Output the (X, Y) coordinate of the center of the cell containing the given text.  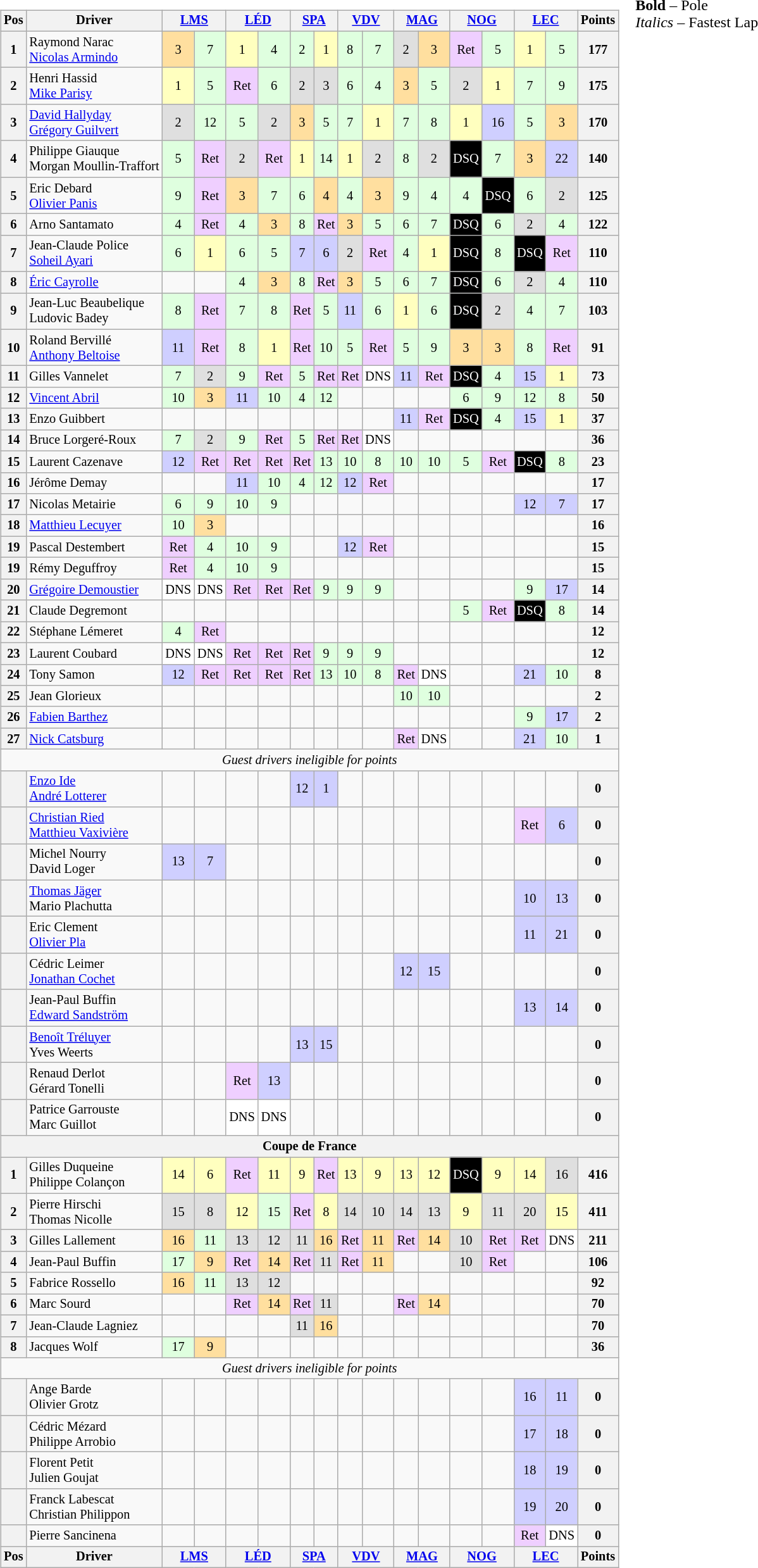
Jean-Claude Lagniez (94, 1326)
27 (13, 739)
Gilles Duqueine Philippe Colançon (94, 1176)
50 (598, 398)
Eric Debard Olivier Panis (94, 196)
103 (598, 311)
26 (13, 717)
Michel Nourry David Loger (94, 862)
Henri Hassid Mike Parisy (94, 86)
Patrice Garrouste Marc Guillot (94, 1117)
Jean Glorieux (94, 696)
Arno Santamato (94, 225)
Éric Cayrolle (94, 282)
106 (598, 1262)
Pierre Sancinena (94, 1536)
Enzo Guibbert (94, 419)
177 (598, 49)
Benoît Tréluyer Yves Weerts (94, 1044)
211 (598, 1241)
Laurent Cazenave (94, 461)
Nicolas Metairie (94, 505)
Ange Barde Olivier Grotz (94, 1397)
Pascal Destembert (94, 547)
Jérôme Demay (94, 483)
Jean-Paul Buffin (94, 1262)
Roland Bervillé Anthony Beltoise (94, 348)
Eric Clement Olivier Pla (94, 935)
Tony Samon (94, 675)
Bruce Lorgeré-Roux (94, 441)
Grégoire Demoustier (94, 589)
Florent Petit Julien Goujat (94, 1471)
Fabrice Rossello (94, 1283)
Jean-Paul Buffin Edward Sandström (94, 1008)
Jacques Wolf (94, 1347)
Franck Labescat Christian Philippon (94, 1507)
122 (598, 225)
Claude Degremont (94, 611)
Thomas Jäger Mario Plachutta (94, 898)
91 (598, 348)
411 (598, 1212)
Enzo Ide André Lotterer (94, 789)
Coupe de France (309, 1146)
Renaud Derlot Gérard Tonelli (94, 1081)
Fabien Barthez (94, 717)
140 (598, 159)
Vincent Abril (94, 398)
Pierre Hirschi Thomas Nicolle (94, 1212)
416 (598, 1176)
Jean-Luc Beaubelique Ludovic Badey (94, 311)
Cédric Leimer Jonathan Cochet (94, 972)
24 (13, 675)
Marc Sourd (94, 1305)
Nick Catsburg (94, 739)
73 (598, 377)
37 (598, 419)
175 (598, 86)
Stéphane Lémeret (94, 632)
92 (598, 1283)
170 (598, 123)
Philippe Giauque Morgan Moullin-Traffort (94, 159)
Cédric Mézard Philippe Arrobio (94, 1434)
Christian Ried Matthieu Vaxivière (94, 825)
Gilles Vannelet (94, 377)
25 (13, 696)
Jean-Claude Police Soheil Ayari (94, 253)
David Hallyday Grégory Guilvert (94, 123)
Raymond Narac Nicolas Armindo (94, 49)
125 (598, 196)
Rémy Deguffroy (94, 568)
Gilles Lallement (94, 1241)
Matthieu Lecuyer (94, 525)
Laurent Coubard (94, 653)
